Locate the cell with the specified text and output its (X, Y) center coordinate. 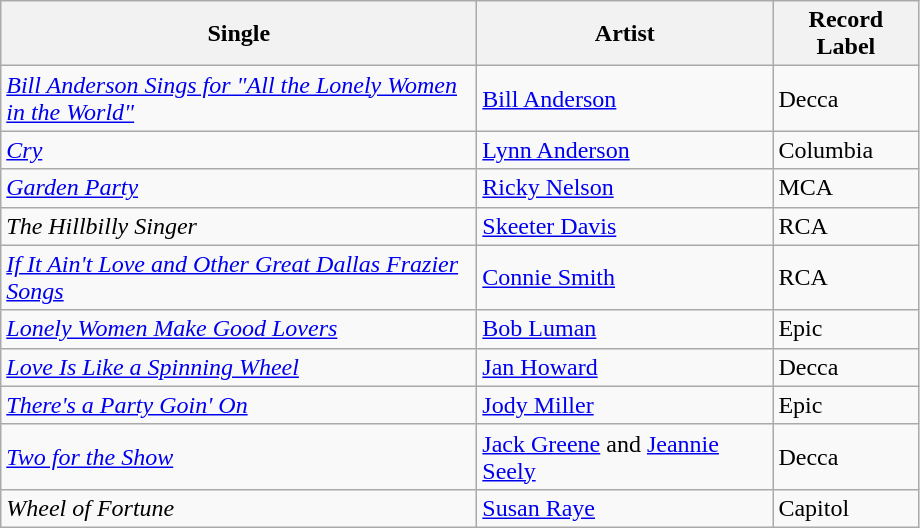
Jan Howard (625, 367)
Garden Party (239, 188)
Susan Raye (625, 508)
MCA (846, 188)
Cry (239, 150)
If It Ain't Love and Other Great Dallas Frazier Songs (239, 278)
Skeeter Davis (625, 226)
Jack Greene and Jeannie Seely (625, 456)
Columbia (846, 150)
Single (239, 34)
The Hillbilly Singer (239, 226)
Jody Miller (625, 405)
Artist (625, 34)
Love Is Like a Spinning Wheel (239, 367)
Ricky Nelson (625, 188)
Connie Smith (625, 278)
Lynn Anderson (625, 150)
There's a Party Goin' On (239, 405)
Bob Luman (625, 329)
Wheel of Fortune (239, 508)
Two for the Show (239, 456)
Capitol (846, 508)
Bill Anderson (625, 98)
Lonely Women Make Good Lovers (239, 329)
Record Label (846, 34)
Bill Anderson Sings for "All the Lonely Women in the World" (239, 98)
